Return the (X, Y) coordinate for the center point of the cell that contains the specified text.  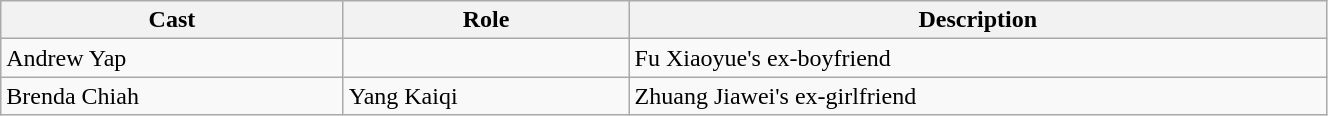
Brenda Chiah (172, 96)
Yang Kaiqi (486, 96)
Fu Xiaoyue's ex-boyfriend (978, 58)
Cast (172, 20)
Andrew Yap (172, 58)
Description (978, 20)
Role (486, 20)
Zhuang Jiawei's ex-girlfriend (978, 96)
